Search for the cell housing the specified text and yield its (X, Y) center coordinate. 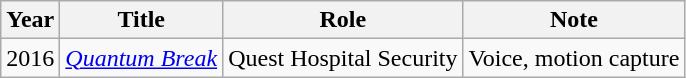
2016 (30, 58)
Voice, motion capture (574, 58)
Year (30, 20)
Title (142, 20)
Quest Hospital Security (343, 58)
Note (574, 20)
Role (343, 20)
Quantum Break (142, 58)
